Identify which cell holds the provided text, then report its [X, Y] central coordinate. 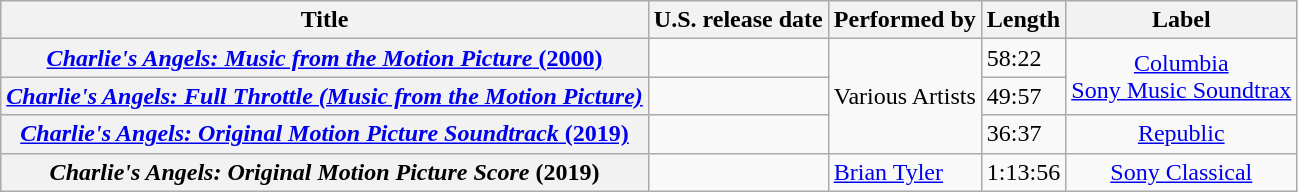
1:13:56 [1023, 172]
Length [1023, 20]
Charlie's Angels: Original Motion Picture Soundtrack (2019) [325, 134]
Charlie's Angels: Music from the Motion Picture (2000) [325, 58]
Republic [1182, 134]
Title [325, 20]
Various Artists [904, 96]
Label [1182, 20]
36:37 [1023, 134]
49:57 [1023, 96]
Sony Classical [1182, 172]
Charlie's Angels: Full Throttle (Music from the Motion Picture) [325, 96]
Performed by [904, 20]
U.S. release date [738, 20]
58:22 [1023, 58]
Brian Tyler [904, 172]
ColumbiaSony Music Soundtrax [1182, 77]
Charlie's Angels: Original Motion Picture Score (2019) [325, 172]
